Provide the (X, Y) coordinate of the cell's center where the given text is located.  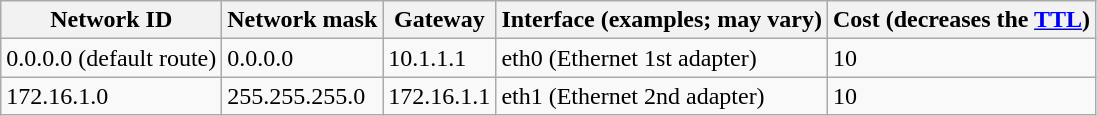
Gateway (440, 20)
Interface (examples; may vary) (662, 20)
255.255.255.0 (302, 96)
172.16.1.1 (440, 96)
10.1.1.1 (440, 58)
Network mask (302, 20)
Network ID (112, 20)
Cost (decreases the TTL) (961, 20)
172.16.1.0 (112, 96)
eth1 (Ethernet 2nd adapter) (662, 96)
eth0 (Ethernet 1st adapter) (662, 58)
0.0.0.0 (default route) (112, 58)
0.0.0.0 (302, 58)
